Return the [X, Y] coordinate for the center point of the cell that contains the specified text.  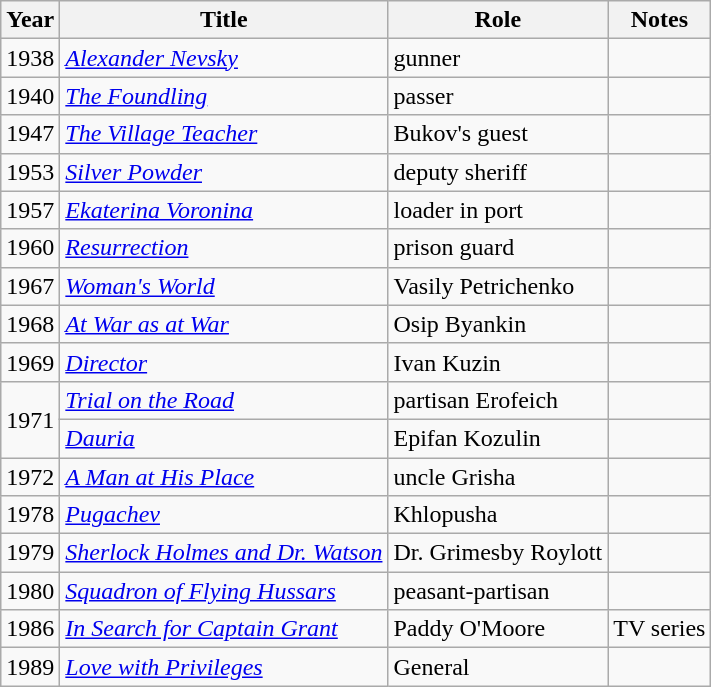
1960 [30, 248]
1967 [30, 286]
1972 [30, 477]
1969 [30, 362]
1989 [30, 667]
Khlopusha [498, 515]
Role [498, 20]
The Foundling [224, 96]
Epifan Kozulin [498, 438]
Dauria [224, 438]
1979 [30, 553]
Pugachev [224, 515]
TV series [660, 629]
Osip Byankin [498, 324]
Director [224, 362]
Love with Privileges [224, 667]
1957 [30, 210]
Resurrection [224, 248]
Paddy O'Moore [498, 629]
Silver Powder [224, 172]
Year [30, 20]
Bukov's guest [498, 134]
Trial on the Road [224, 400]
Woman's World [224, 286]
1953 [30, 172]
passer [498, 96]
Ekaterina Voronina [224, 210]
Notes [660, 20]
1978 [30, 515]
loader in port [498, 210]
1947 [30, 134]
Vasily Petrichenko [498, 286]
Sherlock Holmes and Dr. Watson [224, 553]
1971 [30, 419]
Title [224, 20]
deputy sheriff [498, 172]
Ivan Kuzin [498, 362]
gunner [498, 58]
prison guard [498, 248]
At War as at War [224, 324]
1968 [30, 324]
1980 [30, 591]
Alexander Nevsky [224, 58]
1986 [30, 629]
partisan Erofeich [498, 400]
peasant-partisan [498, 591]
General [498, 667]
In Search for Captain Grant [224, 629]
1938 [30, 58]
Squadron of Flying Hussars [224, 591]
A Man at His Place [224, 477]
Dr. Grimesby Roylott [498, 553]
uncle Grisha [498, 477]
The Village Teacher [224, 134]
1940 [30, 96]
